Return (x, y) of the center of cell containing provided text 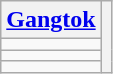
Gangtok (51, 20)
